Determine the [x, y] coordinate at the center of the cell enclosing the given text.  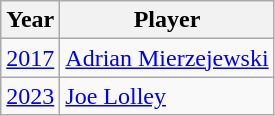
Joe Lolley [167, 96]
Year [30, 20]
2017 [30, 58]
Adrian Mierzejewski [167, 58]
2023 [30, 96]
Player [167, 20]
